Scan for the cell matching the given text and deliver its (x, y) coordinate at center. 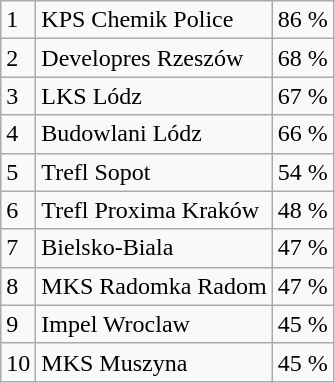
4 (18, 134)
7 (18, 248)
Trefl Proxima Kraków (154, 210)
48 % (302, 210)
KPS Chemik Police (154, 20)
5 (18, 172)
8 (18, 286)
67 % (302, 96)
MKS Muszyna (154, 362)
LKS Lódz (154, 96)
68 % (302, 58)
66 % (302, 134)
10 (18, 362)
6 (18, 210)
Impel Wroclaw (154, 324)
54 % (302, 172)
Trefl Sopot (154, 172)
3 (18, 96)
Developres Rzeszów (154, 58)
Bielsko-Biala (154, 248)
1 (18, 20)
2 (18, 58)
Budowlani Lódz (154, 134)
9 (18, 324)
86 % (302, 20)
MKS Radomka Radom (154, 286)
